From the cell containing the given text, extract its center point as (x, y) coordinate. 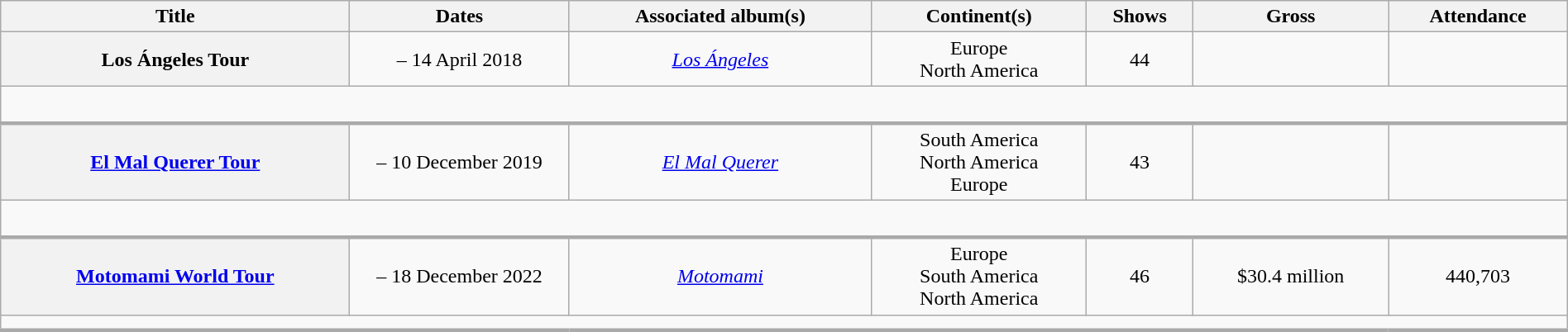
Dates (460, 17)
El Mal Querer (720, 162)
– 18 December 2022 (460, 276)
$30.4 million (1290, 276)
Los Ángeles (720, 59)
Motomami World Tour (175, 276)
46 (1140, 276)
EuropeNorth America (979, 59)
Los Ángeles Tour (175, 59)
Gross (1290, 17)
Motomami (720, 276)
Associated album(s) (720, 17)
Shows (1140, 17)
– 10 December 2019 (460, 162)
Title (175, 17)
440,703 (1478, 276)
– 14 April 2018 (460, 59)
South AmericaNorth AmericaEurope (979, 162)
44 (1140, 59)
Continent(s) (979, 17)
43 (1140, 162)
Attendance (1478, 17)
EuropeSouth AmericaNorth America (979, 276)
El Mal Querer Tour (175, 162)
